Capture the cell that displays the provided text and extract its [x, y] central coordinate. 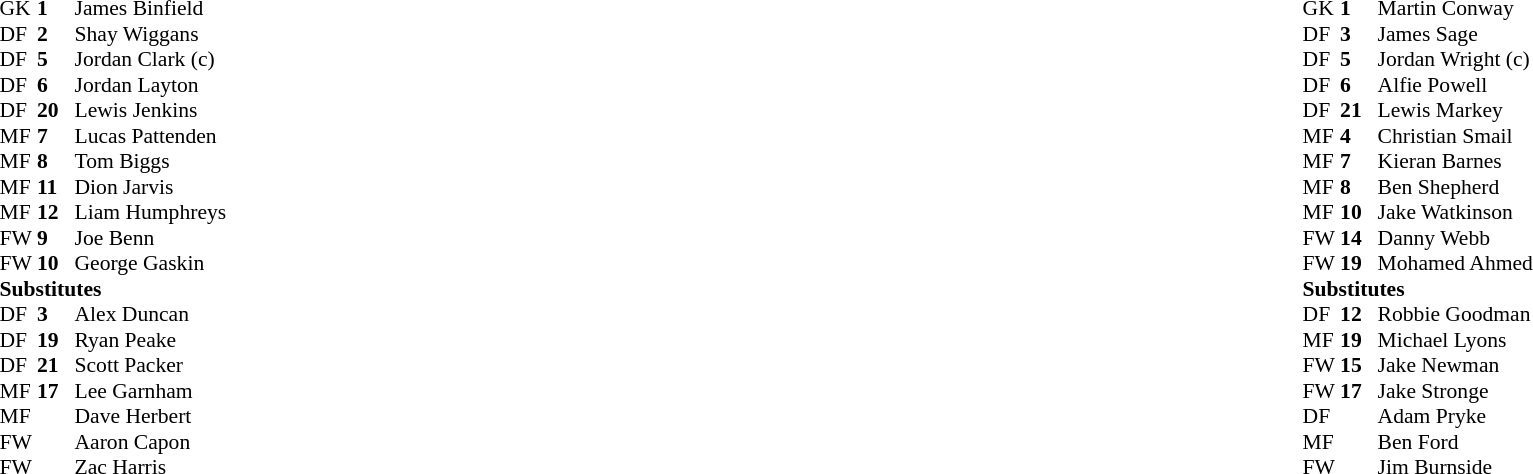
Robbie Goodman [1456, 315]
Christian Smail [1456, 136]
Tom Biggs [150, 161]
Mohamed Ahmed [1456, 263]
Lee Garnham [150, 391]
20 [56, 111]
Dion Jarvis [150, 187]
4 [1359, 136]
Ben Shepherd [1456, 187]
Alfie Powell [1456, 85]
Jake Newman [1456, 365]
Liam Humphreys [150, 213]
Jordan Layton [150, 85]
Danny Webb [1456, 238]
Jordan Clark (c) [150, 59]
Jordan Wright (c) [1456, 59]
Aaron Capon [150, 442]
Kieran Barnes [1456, 161]
11 [56, 187]
Michael Lyons [1456, 340]
James Sage [1456, 34]
Jake Stronge [1456, 391]
Shay Wiggans [150, 34]
Dave Herbert [150, 417]
Ryan Peake [150, 340]
Lewis Jenkins [150, 111]
Lewis Markey [1456, 111]
Adam Pryke [1456, 417]
Jake Watkinson [1456, 213]
15 [1359, 365]
14 [1359, 238]
George Gaskin [150, 263]
Lucas Pattenden [150, 136]
Alex Duncan [150, 315]
Scott Packer [150, 365]
Ben Ford [1456, 442]
Joe Benn [150, 238]
9 [56, 238]
2 [56, 34]
